Determine the [X, Y] coordinate at the center of the cell enclosing the given text.  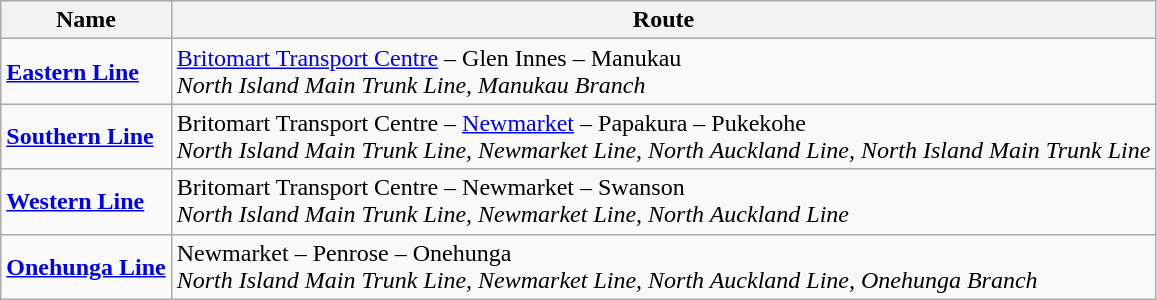
Western Line [86, 202]
Southern Line [86, 136]
Britomart Transport Centre – Glen Innes – Manukau North Island Main Trunk Line, Manukau Branch [664, 72]
Name [86, 20]
Onehunga Line [86, 266]
Newmarket – Penrose – Onehunga North Island Main Trunk Line, Newmarket Line, North Auckland Line, Onehunga Branch [664, 266]
Route [664, 20]
Eastern Line [86, 72]
Britomart Transport Centre – Newmarket – Swanson North Island Main Trunk Line, Newmarket Line, North Auckland Line [664, 202]
